Locate the cell with the specified text and output its [x, y] center coordinate. 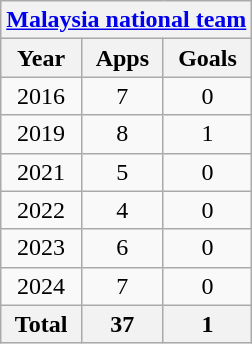
6 [122, 248]
Apps [122, 58]
4 [122, 210]
Year [42, 58]
Goals [208, 58]
2024 [42, 286]
2021 [42, 172]
37 [122, 324]
2016 [42, 96]
Malaysia national team [126, 20]
5 [122, 172]
2019 [42, 134]
Total [42, 324]
2022 [42, 210]
2023 [42, 248]
8 [122, 134]
